Detect which cell encompasses the target text, then output its [x, y] center coordinate. 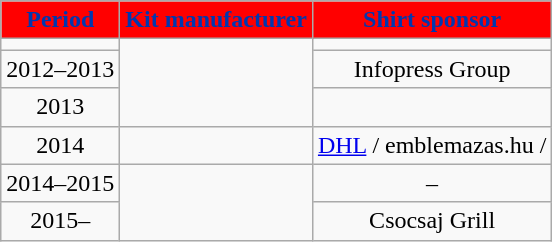
Shirt sponsor [432, 20]
DHL / emblemazas.hu / [432, 145]
– [432, 183]
2015– [60, 221]
2013 [60, 107]
2012–2013 [60, 69]
Csocsaj Grill [432, 221]
Period [60, 20]
2014–2015 [60, 183]
2014 [60, 145]
Infopress Group [432, 69]
Kit manufacturer [216, 20]
